Locate the cell with the specified text and output its [x, y] center coordinate. 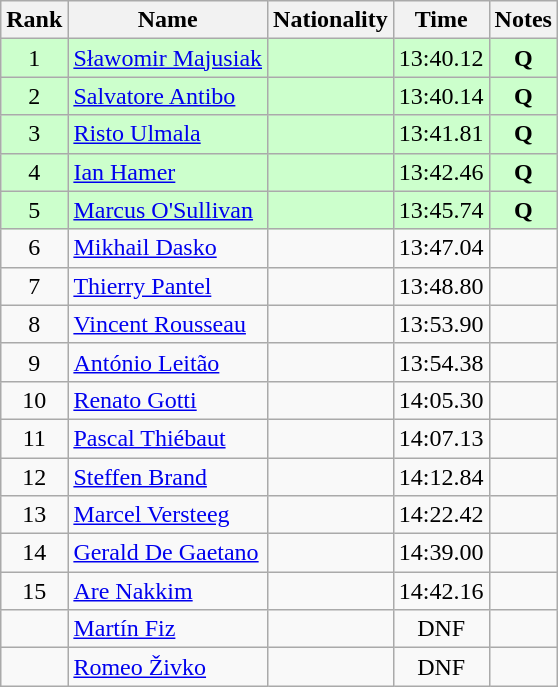
Thierry Pantel [168, 286]
13:40.12 [441, 58]
13:53.90 [441, 324]
Gerald De Gaetano [168, 553]
13:41.81 [441, 134]
6 [34, 248]
Martín Fiz [168, 629]
Time [441, 20]
14:12.84 [441, 477]
Risto Ulmala [168, 134]
14:42.16 [441, 591]
13:42.46 [441, 172]
12 [34, 477]
13 [34, 515]
2 [34, 96]
14:07.13 [441, 438]
António Leitão [168, 362]
14:22.42 [441, 515]
8 [34, 324]
13:40.14 [441, 96]
Marcus O'Sullivan [168, 210]
Nationality [331, 20]
1 [34, 58]
5 [34, 210]
3 [34, 134]
13:54.38 [441, 362]
Are Nakkim [168, 591]
Name [168, 20]
7 [34, 286]
13:48.80 [441, 286]
14:05.30 [441, 400]
Salvatore Antibo [168, 96]
Mikhail Dasko [168, 248]
Steffen Brand [168, 477]
13:45.74 [441, 210]
Ian Hamer [168, 172]
15 [34, 591]
14:39.00 [441, 553]
Marcel Versteeg [168, 515]
11 [34, 438]
9 [34, 362]
Vincent Rousseau [168, 324]
Rank [34, 20]
10 [34, 400]
Romeo Živko [168, 667]
4 [34, 172]
Renato Gotti [168, 400]
Sławomir Majusiak [168, 58]
14 [34, 553]
Pascal Thiébaut [168, 438]
13:47.04 [441, 248]
Notes [523, 20]
